From the cell containing the given text, extract its center point as [x, y] coordinate. 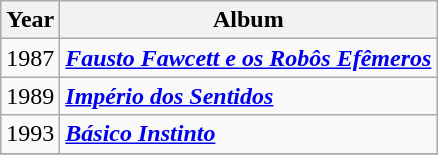
1989 [30, 96]
Império dos Sentidos [248, 96]
1987 [30, 58]
1993 [30, 134]
Básico Instinto [248, 134]
Year [30, 20]
Album [248, 20]
Fausto Fawcett e os Robôs Efêmeros [248, 58]
